Detect which cell encompasses the target text, then output its (x, y) center coordinate. 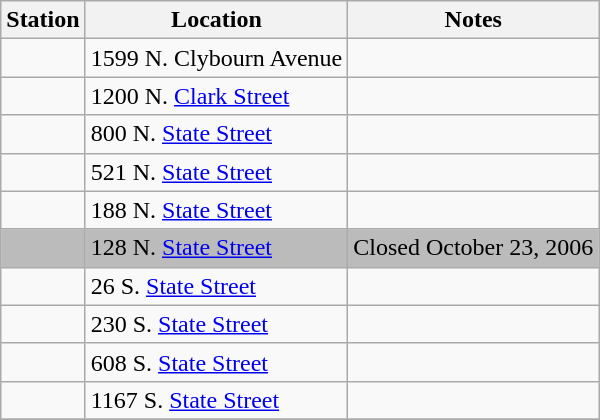
26 S. State Street (216, 286)
230 S. State Street (216, 324)
Notes (474, 20)
1599 N. Clybourn Avenue (216, 58)
1167 S. State Street (216, 400)
188 N. State Street (216, 210)
608 S. State Street (216, 362)
800 N. State Street (216, 134)
Station (43, 20)
1200 N. Clark Street (216, 96)
128 N. State Street (216, 248)
521 N. State Street (216, 172)
Location (216, 20)
Closed October 23, 2006 (474, 248)
